Pinpoint the cell where the given text exists, returning its [X, Y] midpoint coordinate. 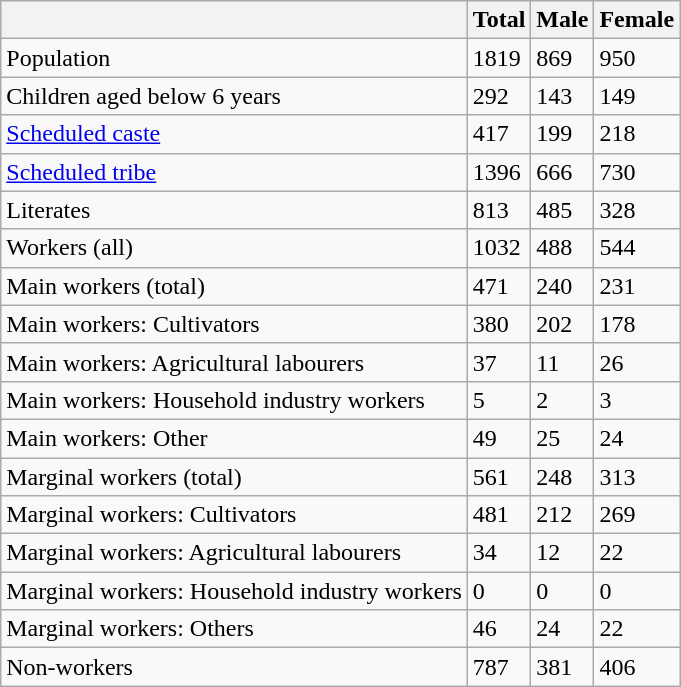
313 [637, 477]
49 [499, 438]
1032 [499, 248]
Marginal workers (total) [234, 477]
Children aged below 6 years [234, 96]
240 [562, 286]
3 [637, 400]
Main workers (total) [234, 286]
25 [562, 438]
950 [637, 58]
149 [637, 96]
328 [637, 210]
Male [562, 20]
218 [637, 134]
471 [499, 286]
202 [562, 324]
37 [499, 362]
212 [562, 515]
34 [499, 553]
2 [562, 400]
199 [562, 134]
Main workers: Cultivators [234, 324]
544 [637, 248]
381 [562, 667]
Marginal workers: Household industry workers [234, 591]
Female [637, 20]
1819 [499, 58]
Scheduled caste [234, 134]
5 [499, 400]
231 [637, 286]
292 [499, 96]
869 [562, 58]
Workers (all) [234, 248]
813 [499, 210]
Main workers: Household industry workers [234, 400]
Main workers: Other [234, 438]
Marginal workers: Cultivators [234, 515]
666 [562, 172]
Main workers: Agricultural labourers [234, 362]
Total [499, 20]
12 [562, 553]
248 [562, 477]
1396 [499, 172]
561 [499, 477]
11 [562, 362]
380 [499, 324]
26 [637, 362]
787 [499, 667]
178 [637, 324]
269 [637, 515]
406 [637, 667]
Population [234, 58]
143 [562, 96]
481 [499, 515]
Non-workers [234, 667]
485 [562, 210]
488 [562, 248]
Literates [234, 210]
730 [637, 172]
46 [499, 629]
Scheduled tribe [234, 172]
Marginal workers: Agricultural labourers [234, 553]
Marginal workers: Others [234, 629]
417 [499, 134]
